Determine the (x, y) coordinate at the center of the cell enclosing the given text.  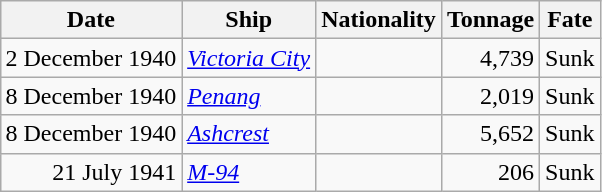
21 July 1941 (91, 172)
5,652 (490, 134)
Fate (570, 20)
2,019 (490, 96)
M-94 (249, 172)
Penang (249, 96)
Victoria City (249, 58)
2 December 1940 (91, 58)
Date (91, 20)
Nationality (379, 20)
Tonnage (490, 20)
4,739 (490, 58)
Ashcrest (249, 134)
206 (490, 172)
Ship (249, 20)
